Find where the given text appears and provide that cell's center as (X, Y) coordinate. 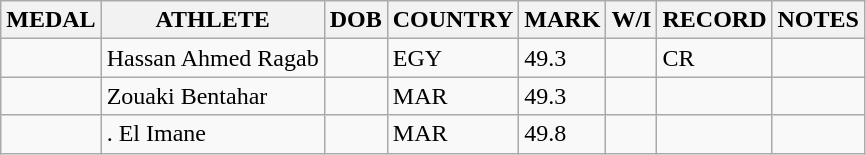
MEDAL (51, 20)
49.8 (562, 134)
DOB (356, 20)
. El Imane (212, 134)
CR (714, 58)
EGY (453, 58)
ATHLETE (212, 20)
MARK (562, 20)
Zouaki Bentahar (212, 96)
W/I (632, 20)
Hassan Ahmed Ragab (212, 58)
NOTES (818, 20)
COUNTRY (453, 20)
RECORD (714, 20)
